Search for the cell housing the specified text and yield its [X, Y] center coordinate. 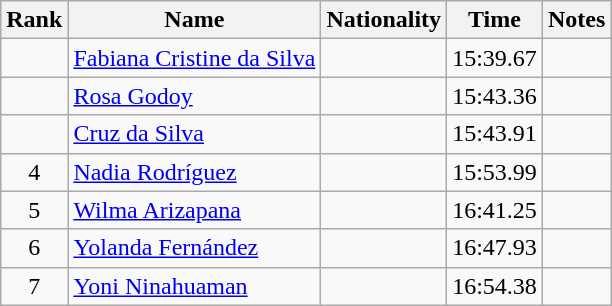
Fabiana Cristine da Silva [194, 58]
Name [194, 20]
Notes [576, 20]
16:41.25 [495, 210]
Rank [34, 20]
6 [34, 248]
15:43.36 [495, 96]
4 [34, 172]
5 [34, 210]
16:47.93 [495, 248]
7 [34, 286]
15:39.67 [495, 58]
Yoni Ninahuaman [194, 286]
Cruz da Silva [194, 134]
Time [495, 20]
Wilma Arizapana [194, 210]
15:43.91 [495, 134]
Rosa Godoy [194, 96]
Nationality [384, 20]
Yolanda Fernández [194, 248]
Nadia Rodríguez [194, 172]
15:53.99 [495, 172]
16:54.38 [495, 286]
